Search for the cell housing the specified text and yield its [x, y] center coordinate. 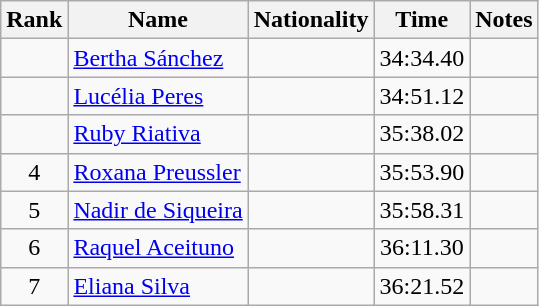
4 [34, 172]
Nationality [311, 20]
6 [34, 248]
Time [422, 20]
7 [34, 286]
Ruby Riativa [158, 134]
34:51.12 [422, 96]
36:11.30 [422, 248]
Eliana Silva [158, 286]
Raquel Aceituno [158, 248]
Bertha Sánchez [158, 58]
35:58.31 [422, 210]
Roxana Preussler [158, 172]
Lucélia Peres [158, 96]
36:21.52 [422, 286]
Nadir de Siqueira [158, 210]
35:53.90 [422, 172]
35:38.02 [422, 134]
Rank [34, 20]
Notes [504, 20]
Name [158, 20]
34:34.40 [422, 58]
5 [34, 210]
